Scan for the cell matching the given text and deliver its (X, Y) coordinate at center. 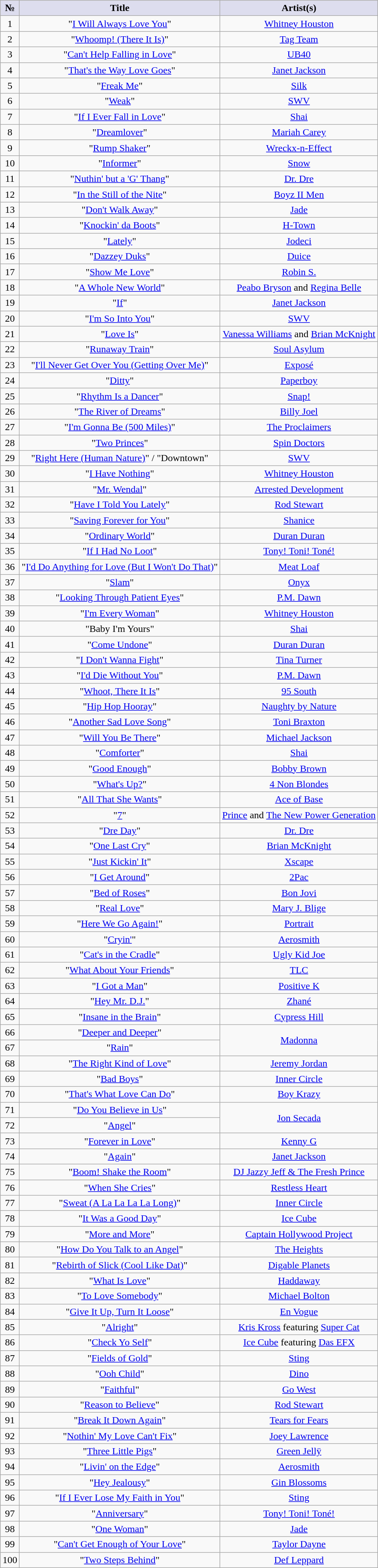
34 (10, 536)
18 (10, 287)
2Pac (299, 877)
"Just Kickin' It" (120, 861)
6 (10, 101)
Xscape (299, 861)
"Livin' on the Edge" (120, 1467)
Mariah Carey (299, 132)
57 (10, 892)
44 (10, 691)
Positive K (299, 986)
"Break It Down Again" (120, 1420)
"To Love Somebody" (120, 1296)
The Proclaimers (299, 427)
Ace of Base (299, 799)
"Two Steps Behind" (120, 1560)
Naughty by Nature (299, 707)
Toni Braxton (299, 722)
8 (10, 132)
"Sweat (A La La La La Long)" (120, 1203)
"Baby I'm Yours" (120, 629)
"Hip Hop Hooray" (120, 707)
"Faithful" (120, 1389)
31 (10, 489)
"Can't Help Falling in Love" (120, 55)
25 (10, 396)
"In the Still of the Nite" (120, 194)
28 (10, 442)
Boy Krazy (299, 1094)
73 (10, 1141)
Prince and The New Power Generation (299, 815)
86 (10, 1343)
Brian McKnight (299, 846)
41 (10, 644)
91 (10, 1420)
9 (10, 148)
Exposé (299, 365)
"What About Your Friends" (120, 970)
"Rain" (120, 1048)
"Show Me Love" (120, 272)
36 (10, 567)
Vanessa Williams and Brian McKnight (299, 334)
79 (10, 1234)
46 (10, 722)
54 (10, 846)
"I'd Die Without You" (120, 675)
59 (10, 923)
Mary J. Blige (299, 908)
67 (10, 1048)
94 (10, 1467)
Jeremy Jordan (299, 1063)
"I Got a Man" (120, 986)
70 (10, 1094)
4 Non Blondes (299, 784)
"I Don't Wanna Fight" (120, 660)
"Comforter" (120, 753)
"I'd Do Anything for Love (But I Won't Do That)" (120, 567)
Silk (299, 86)
"When She Cries" (120, 1188)
15 (10, 241)
17 (10, 272)
"I'm So Into You" (120, 318)
74 (10, 1156)
Go West (299, 1389)
"Two Princes" (120, 442)
27 (10, 427)
42 (10, 660)
Arrested Development (299, 489)
"7" (120, 815)
90 (10, 1405)
"Alright" (120, 1327)
98 (10, 1529)
14 (10, 225)
81 (10, 1265)
Tears for Fears (299, 1420)
"Hey Mr. D.J." (120, 1001)
"What Is Love" (120, 1281)
"Freak Me" (120, 86)
4 (10, 70)
"That's What Love Can Do" (120, 1094)
47 (10, 738)
"More and More" (120, 1234)
75 (10, 1172)
50 (10, 784)
Jodeci (299, 241)
"Ditty" (120, 380)
61 (10, 955)
"Nuthin' but a 'G' Thang" (120, 179)
"A Whole New World" (120, 287)
"Reason to Believe" (120, 1405)
Green Jellÿ (299, 1451)
Digable Planets (299, 1265)
"Real Love" (120, 908)
52 (10, 815)
43 (10, 675)
"Love Is" (120, 334)
"Ooh Child" (120, 1374)
80 (10, 1250)
5 (10, 86)
77 (10, 1203)
"Bed of Roses" (120, 892)
60 (10, 939)
"Dazzey Duks" (120, 256)
95 South (299, 691)
Soul Asylum (299, 349)
"If I Ever Fall in Love" (120, 117)
76 (10, 1188)
"Insane in the Brain" (120, 1017)
"Runaway Train" (120, 349)
Snap! (299, 396)
"Mr. Wendal" (120, 489)
"Cryin'" (120, 939)
Def Leppard (299, 1560)
Billy Joel (299, 411)
Gin Blossoms (299, 1482)
82 (10, 1281)
"Can't Get Enough of Your Love" (120, 1544)
Ice Cube (299, 1219)
97 (10, 1513)
16 (10, 256)
"Knockin' da Boots" (120, 225)
"Do You Believe in Us" (120, 1110)
3 (10, 55)
51 (10, 799)
Dino (299, 1374)
"It Was a Good Day" (120, 1219)
"Saving Forever for You" (120, 520)
UB40 (299, 55)
Wreckx-n-Effect (299, 148)
"All That She Wants" (120, 799)
H-Town (299, 225)
99 (10, 1544)
"Rebirth of Slick (Cool Like Dat)" (120, 1265)
71 (10, 1110)
88 (10, 1374)
69 (10, 1079)
"Here We Go Again!" (120, 923)
100 (10, 1560)
Kenny G (299, 1141)
11 (10, 179)
Shanice (299, 520)
"Boom! Shake the Room" (120, 1172)
"I Get Around" (120, 877)
DJ Jazzy Jeff & The Fresh Prince (299, 1172)
"Informer" (120, 163)
Paperboy (299, 380)
Boyz II Men (299, 194)
58 (10, 908)
68 (10, 1063)
1 (10, 24)
Michael Bolton (299, 1296)
66 (10, 1032)
Tag Team (299, 39)
"If I Ever Lose My Faith in You" (120, 1498)
93 (10, 1451)
Ugly Kid Joe (299, 955)
24 (10, 380)
Jon Secada (299, 1117)
Title (120, 8)
"One Last Cry" (120, 846)
Cypress Hill (299, 1017)
"Whoomp! (There It Is)" (120, 39)
"Check Yo Self" (120, 1343)
"Weak" (120, 101)
"Deeper and Deeper" (120, 1032)
"Lately" (120, 241)
53 (10, 830)
"Rump Shaker" (120, 148)
"Rhythm Is a Dancer" (120, 396)
35 (10, 551)
49 (10, 769)
30 (10, 474)
"Cat's in the Cradle" (120, 955)
"Have I Told You Lately" (120, 505)
Haddaway (299, 1281)
№ (10, 8)
"The River of Dreams" (120, 411)
78 (10, 1219)
Duice (299, 256)
"Dre Day" (120, 830)
"Slam" (120, 582)
Peabo Bryson and Regina Belle (299, 287)
95 (10, 1482)
33 (10, 520)
Ice Cube featuring Das EFX (299, 1343)
32 (10, 505)
"I Have Nothing" (120, 474)
Bobby Brown (299, 769)
"Forever in Love" (120, 1141)
13 (10, 210)
"Again" (120, 1156)
65 (10, 1017)
84 (10, 1312)
89 (10, 1389)
62 (10, 970)
"Come Undone" (120, 644)
"Will You Be There" (120, 738)
The Heights (299, 1250)
"If" (120, 303)
19 (10, 303)
7 (10, 117)
"Give It Up, Turn It Loose" (120, 1312)
64 (10, 1001)
Portrait (299, 923)
"Angel" (120, 1125)
48 (10, 753)
"Bad Boys" (120, 1079)
Spin Doctors (299, 442)
"Don't Walk Away" (120, 210)
"One Woman" (120, 1529)
Tina Turner (299, 660)
"Right Here (Human Nature)" / "Downtown" (120, 458)
39 (10, 613)
Kris Kross featuring Super Cat (299, 1327)
"I'm Gonna Be (500 Miles)" (120, 427)
Meat Loaf (299, 567)
45 (10, 707)
26 (10, 411)
38 (10, 598)
"Nothin' My Love Can't Fix" (120, 1435)
Michael Jackson (299, 738)
"Ordinary World" (120, 536)
Captain Hollywood Project (299, 1234)
37 (10, 582)
10 (10, 163)
92 (10, 1435)
Zhané (299, 1001)
Restless Heart (299, 1188)
"Dreamlover" (120, 132)
"If I Had No Loot" (120, 551)
87 (10, 1358)
"I Will Always Love You" (120, 24)
12 (10, 194)
40 (10, 629)
"Another Sad Love Song" (120, 722)
21 (10, 334)
Snow (299, 163)
20 (10, 318)
"Hey Jealousy" (120, 1482)
"Three Little Pigs" (120, 1451)
Bon Jovi (299, 892)
"What's Up?" (120, 784)
72 (10, 1125)
63 (10, 986)
23 (10, 365)
83 (10, 1296)
Joey Lawrence (299, 1435)
96 (10, 1498)
"I'm Every Woman" (120, 613)
Madonna (299, 1040)
"Good Enough" (120, 769)
85 (10, 1327)
"I'll Never Get Over You (Getting Over Me)" (120, 365)
Onyx (299, 582)
"The Right Kind of Love" (120, 1063)
"Looking Through Patient Eyes" (120, 598)
Artist(s) (299, 8)
TLC (299, 970)
2 (10, 39)
"Fields of Gold" (120, 1358)
Taylor Dayne (299, 1544)
"How Do You Talk to an Angel" (120, 1250)
"That's the Way Love Goes" (120, 70)
Robin S. (299, 272)
55 (10, 861)
"Anniversary" (120, 1513)
En Vogue (299, 1312)
56 (10, 877)
"Whoot, There It Is" (120, 691)
22 (10, 349)
29 (10, 458)
